Scan for the cell matching the given text and deliver its [X, Y] coordinate at center. 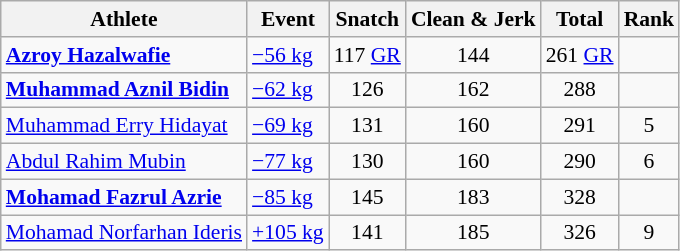
183 [474, 197]
−62 kg [288, 90]
Mohamad Norfarhan Ideris [124, 233]
Clean & Jerk [474, 19]
9 [650, 233]
126 [368, 90]
Muhammad Erry Hidayat [124, 126]
−77 kg [288, 162]
117 GR [368, 55]
Abdul Rahim Mubin [124, 162]
Muhammad Aznil Bidin [124, 90]
288 [580, 90]
144 [474, 55]
145 [368, 197]
5 [650, 126]
Azroy Hazalwafie [124, 55]
Mohamad Fazrul Azrie [124, 197]
Athlete [124, 19]
291 [580, 126]
Rank [650, 19]
290 [580, 162]
141 [368, 233]
185 [474, 233]
131 [368, 126]
−56 kg [288, 55]
−85 kg [288, 197]
162 [474, 90]
+105 kg [288, 233]
−69 kg [288, 126]
130 [368, 162]
Event [288, 19]
6 [650, 162]
261 GR [580, 55]
Snatch [368, 19]
328 [580, 197]
Total [580, 19]
326 [580, 233]
